Capture the cell that displays the provided text and extract its (x, y) central coordinate. 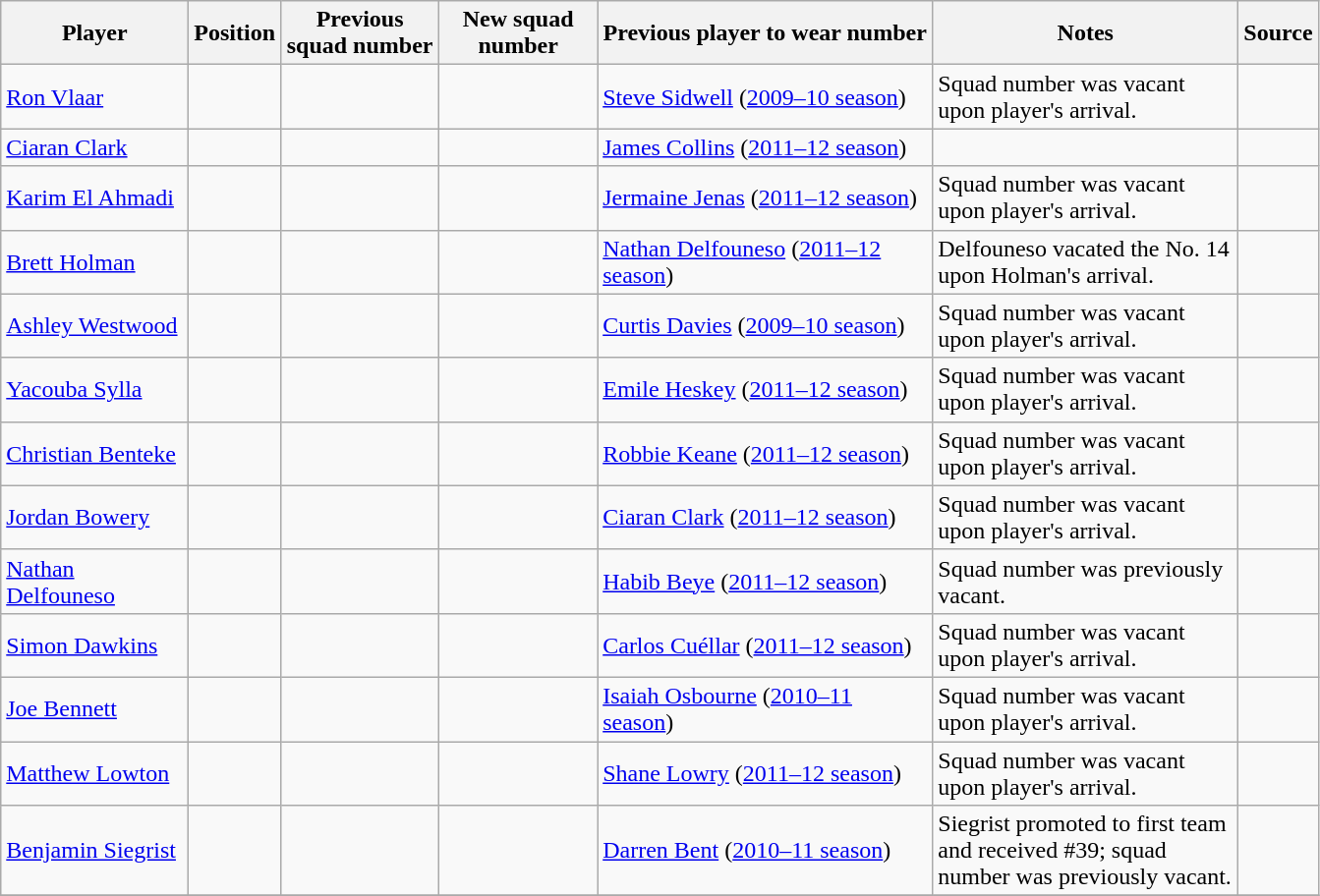
Player (94, 33)
James Collins (2011–12 season) (765, 147)
Source (1278, 33)
Previous player to wear number (765, 33)
Nathan Delfouneso (2011–12 season) (765, 261)
Nathan Delfouneso (94, 582)
Jermaine Jenas (2011–12 season) (765, 198)
Notes (1085, 33)
Simon Dawkins (94, 644)
Matthew Lowton (94, 772)
New squad number (519, 33)
Jordan Bowery (94, 517)
Christian Benteke (94, 454)
Brett Holman (94, 261)
Steve Sidwell (2009–10 season) (765, 96)
Karim El Ahmadi (94, 198)
Robbie Keane (2011–12 season) (765, 454)
Darren Bent (2010–11 season) (765, 851)
Position (235, 33)
Habib Beye (2011–12 season) (765, 582)
Yacouba Sylla (94, 389)
Delfouneso vacated the No. 14 upon Holman's arrival. (1085, 261)
Benjamin Siegrist (94, 851)
Ciaran Clark (94, 147)
Ashley Westwood (94, 326)
Curtis Davies (2009–10 season) (765, 326)
Ciaran Clark (2011–12 season) (765, 517)
Emile Heskey (2011–12 season) (765, 389)
Carlos Cuéllar (2011–12 season) (765, 644)
Squad number was previously vacant. (1085, 582)
Siegrist promoted to first team and received #39; squad number was previously vacant. (1085, 851)
Previous squad number (360, 33)
Ron Vlaar (94, 96)
Joe Bennett (94, 709)
Isaiah Osbourne (2010–11 season) (765, 709)
Shane Lowry (2011–12 season) (765, 772)
